Output the [X, Y] coordinate of the center of the cell containing the given text.  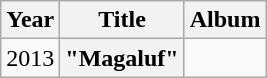
2013 [30, 58]
"Magaluf" [122, 58]
Album [225, 20]
Title [122, 20]
Year [30, 20]
